Find where the given text appears and provide that cell's center as [x, y] coordinate. 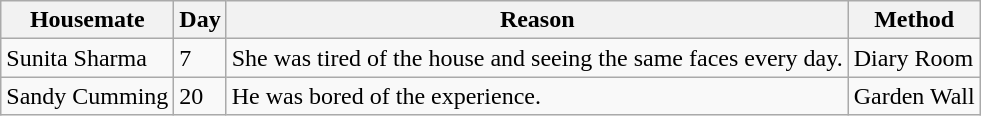
Day [200, 20]
Reason [537, 20]
7 [200, 58]
Method [914, 20]
20 [200, 96]
Sunita Sharma [88, 58]
Garden Wall [914, 96]
He was bored of the experience. [537, 96]
Diary Room [914, 58]
She was tired of the house and seeing the same faces every day. [537, 58]
Sandy Cumming [88, 96]
Housemate [88, 20]
